Extract the (x, y) coordinate from the center of the cell holding the provided text.  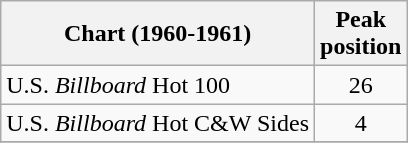
U.S. Billboard Hot C&W Sides (158, 123)
U.S. Billboard Hot 100 (158, 85)
Chart (1960-1961) (158, 34)
26 (361, 85)
4 (361, 123)
Peakposition (361, 34)
